Return the [x, y] coordinate for the center point of the cell that contains the specified text.  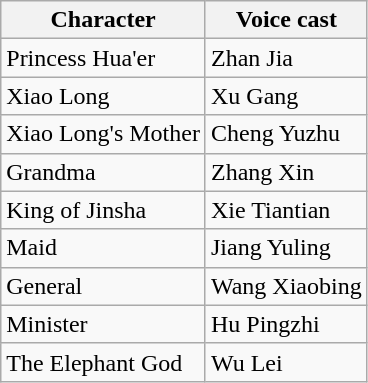
Xie Tiantian [286, 210]
Xiao Long [104, 96]
Wang Xiaobing [286, 286]
Wu Lei [286, 362]
Cheng Yuzhu [286, 134]
Minister [104, 324]
Jiang Yuling [286, 248]
Character [104, 20]
Zhang Xin [286, 172]
The Elephant God [104, 362]
King of Jinsha [104, 210]
Maid [104, 248]
Zhan Jia [286, 58]
Princess Hua'er [104, 58]
Xiao Long's Mother [104, 134]
Grandma [104, 172]
Xu Gang [286, 96]
Voice cast [286, 20]
Hu Pingzhi [286, 324]
General [104, 286]
